Locate the cell with the specified text and output its [x, y] center coordinate. 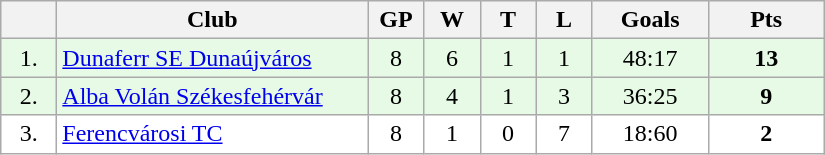
L [564, 20]
2 [766, 134]
3 [564, 96]
18:60 [650, 134]
4 [452, 96]
7 [564, 134]
T [508, 20]
3. [29, 134]
Dunaferr SE Dunaújváros [212, 58]
9 [766, 96]
2. [29, 96]
0 [508, 134]
Alba Volán Székesfehérvár [212, 96]
48:17 [650, 58]
W [452, 20]
36:25 [650, 96]
Ferencvárosi TC [212, 134]
Goals [650, 20]
13 [766, 58]
GP [396, 20]
Pts [766, 20]
1. [29, 58]
6 [452, 58]
Club [212, 20]
